Detect which cell encompasses the target text, then output its (X, Y) center coordinate. 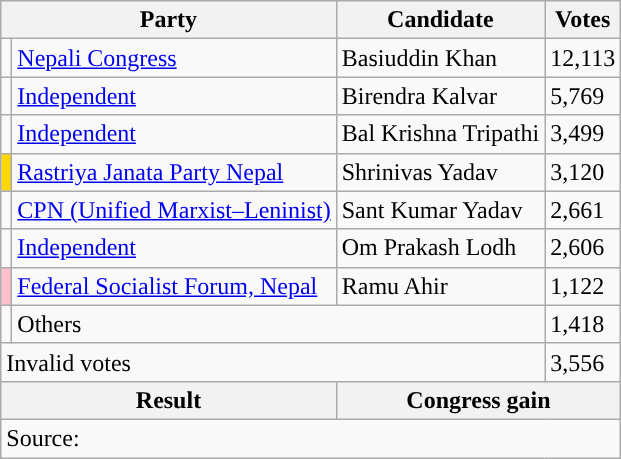
Ramu Ahir (440, 286)
1,418 (583, 324)
Candidate (440, 20)
Shrinivas Yadav (440, 172)
Party (168, 20)
Birendra Kalvar (440, 96)
3,120 (583, 172)
Result (168, 400)
Federal Socialist Forum, Nepal (174, 286)
Votes (583, 20)
1,122 (583, 286)
2,606 (583, 248)
12,113 (583, 58)
CPN (Unified Marxist–Leninist) (174, 210)
Source: (311, 438)
Bal Krishna Tripathi (440, 134)
5,769 (583, 96)
Nepali Congress (174, 58)
Congress gain (478, 400)
3,556 (583, 362)
Rastriya Janata Party Nepal (174, 172)
Basiuddin Khan (440, 58)
Others (278, 324)
Invalid votes (273, 362)
Sant Kumar Yadav (440, 210)
3,499 (583, 134)
2,661 (583, 210)
Om Prakash Lodh (440, 248)
